Scan for the cell matching the given text and deliver its [X, Y] coordinate at center. 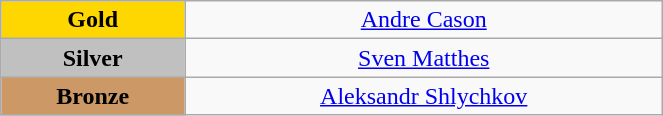
Gold [93, 20]
Andre Cason [424, 20]
Aleksandr Shlychkov [424, 96]
Bronze [93, 96]
Sven Matthes [424, 58]
Silver [93, 58]
